Return the (x, y) coordinate for the center point of the cell that contains the specified text.  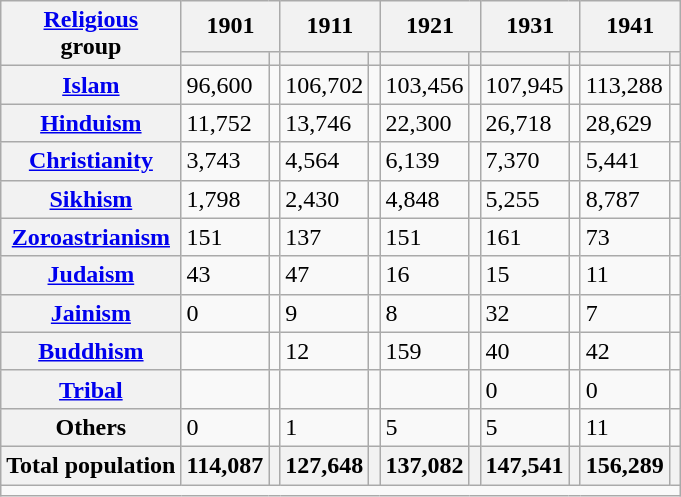
11,752 (225, 123)
4,848 (424, 199)
106,702 (324, 85)
161 (524, 237)
16 (424, 275)
Zoroastrianism (91, 237)
1 (324, 427)
113,288 (624, 85)
Others (91, 427)
114,087 (225, 465)
Buddhism (91, 351)
4,564 (324, 161)
15 (524, 275)
8,787 (624, 199)
40 (524, 351)
156,289 (624, 465)
Judaism (91, 275)
Tribal (91, 389)
1941 (630, 26)
1,798 (225, 199)
103,456 (424, 85)
3,743 (225, 161)
147,541 (524, 465)
5,255 (524, 199)
1901 (230, 26)
13,746 (324, 123)
Islam (91, 85)
12 (324, 351)
Total population (91, 465)
7,370 (524, 161)
32 (524, 313)
1931 (530, 26)
22,300 (424, 123)
Sikhism (91, 199)
8 (424, 313)
159 (424, 351)
137 (324, 237)
1921 (430, 26)
2,430 (324, 199)
42 (624, 351)
28,629 (624, 123)
47 (324, 275)
7 (624, 313)
1911 (330, 26)
96,600 (225, 85)
107,945 (524, 85)
26,718 (524, 123)
Jainism (91, 313)
6,139 (424, 161)
127,648 (324, 465)
Christianity (91, 161)
5,441 (624, 161)
Hinduism (91, 123)
73 (624, 237)
43 (225, 275)
137,082 (424, 465)
Religiousgroup (91, 34)
9 (324, 313)
